Provide the (X, Y) coordinate of the cell's center where the given text is located.  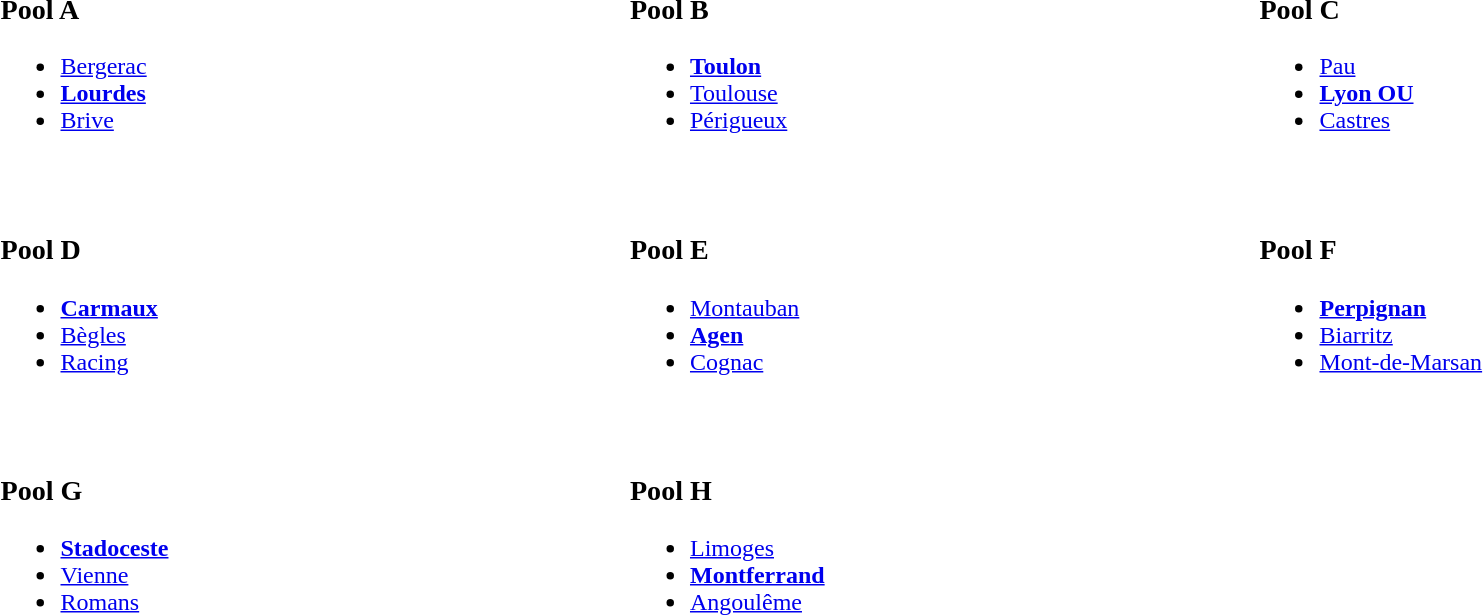
Pool EMontaubanAgenCognac (935, 288)
